Provide the [x, y] coordinate of the cell's center where the given text is located.  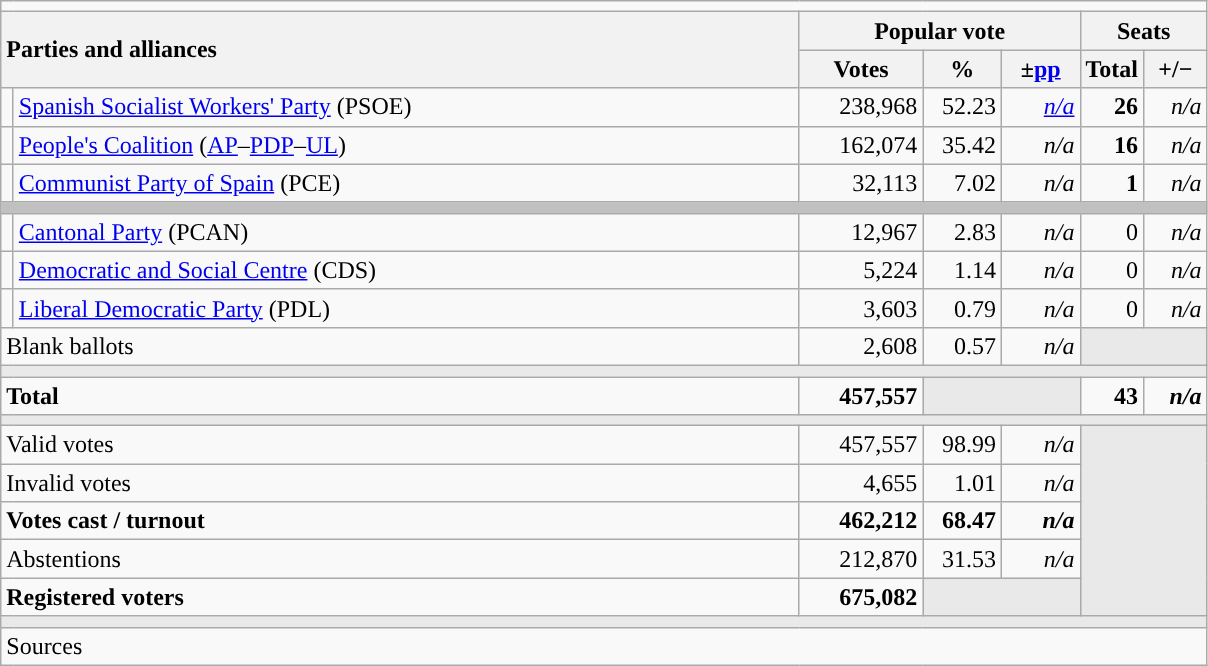
+/− [1176, 69]
Cantonal Party (PCAN) [406, 232]
Votes [861, 69]
Liberal Democratic Party (PDL) [406, 308]
162,074 [861, 145]
43 [1112, 395]
32,113 [861, 183]
675,082 [861, 597]
31.53 [962, 559]
Blank ballots [400, 346]
Votes cast / turnout [400, 521]
0.79 [962, 308]
3,603 [861, 308]
5,224 [861, 270]
1.01 [962, 483]
0.57 [962, 346]
12,967 [861, 232]
2,608 [861, 346]
26 [1112, 107]
Invalid votes [400, 483]
7.02 [962, 183]
238,968 [861, 107]
Parties and alliances [400, 50]
35.42 [962, 145]
Sources [604, 646]
±pp [1040, 69]
462,212 [861, 521]
Abstentions [400, 559]
Spanish Socialist Workers' Party (PSOE) [406, 107]
52.23 [962, 107]
16 [1112, 145]
2.83 [962, 232]
People's Coalition (AP–PDP–UL) [406, 145]
1 [1112, 183]
4,655 [861, 483]
Communist Party of Spain (PCE) [406, 183]
98.99 [962, 445]
68.47 [962, 521]
Democratic and Social Centre (CDS) [406, 270]
1.14 [962, 270]
Registered voters [400, 597]
Seats [1144, 31]
Valid votes [400, 445]
Popular vote [940, 31]
% [962, 69]
212,870 [861, 559]
